Capture the cell that displays the provided text and extract its (X, Y) central coordinate. 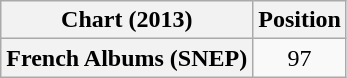
Chart (2013) (127, 20)
Position (300, 20)
French Albums (SNEP) (127, 58)
97 (300, 58)
